Pinpoint the cell where the given text exists, returning its (x, y) midpoint coordinate. 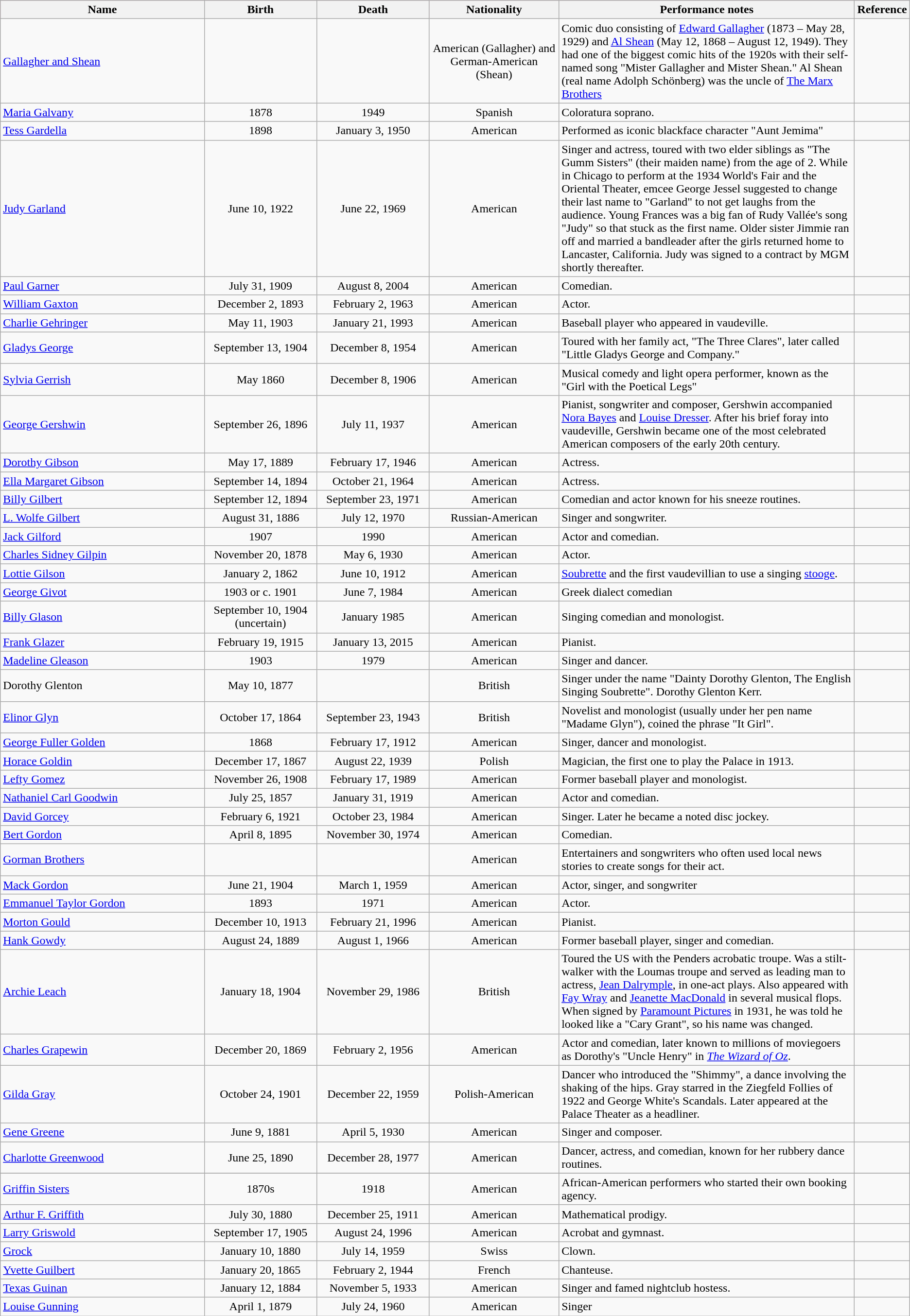
Singer and composer. (707, 1132)
Maria Galvany (102, 112)
November 26, 1908 (261, 779)
August 31, 1886 (261, 518)
October 24, 1901 (261, 1094)
December 8, 1906 (373, 379)
Arthur F. Griffith (102, 1214)
1907 (261, 537)
December 25, 1911 (373, 1214)
December 20, 1869 (261, 1050)
Swiss (494, 1251)
January 10, 1880 (261, 1251)
Paul Garner (102, 286)
February 2, 1944 (373, 1270)
September 13, 1904 (261, 348)
Greek dialect comedian (707, 592)
Singer, dancer and monologist. (707, 742)
Singer (707, 1307)
American (Gallagher) and German-American (Shean) (494, 61)
George Fuller Golden (102, 742)
September 12, 1894 (261, 500)
January 2, 1862 (261, 573)
Mathematical prodigy. (707, 1214)
February 2, 1956 (373, 1050)
Russian-American (494, 518)
May 1860 (261, 379)
George Gershwin (102, 424)
Charlotte Greenwood (102, 1158)
Lottie Gilson (102, 573)
August 1, 1966 (373, 940)
1903 or c. 1901 (261, 592)
December 2, 1893 (261, 304)
February 6, 1921 (261, 816)
1878 (261, 112)
April 8, 1895 (261, 835)
Actor and comedian, later known to millions of moviegoers as Dorothy's "Uncle Henry" in The Wizard of Oz. (707, 1050)
Tess Gardella (102, 131)
July 12, 1970 (373, 518)
Gallagher and Shean (102, 61)
January 20, 1865 (261, 1270)
1990 (373, 537)
September 26, 1896 (261, 424)
September 23, 1971 (373, 500)
L. Wolfe Gilbert (102, 518)
Charlie Gehringer (102, 323)
Ella Margaret Gibson (102, 481)
June 21, 1904 (261, 885)
Musical comedy and light opera performer, known as the "Girl with the Poetical Legs" (707, 379)
Performance notes (707, 10)
Singer and dancer. (707, 660)
Actor, singer, and songwriter (707, 885)
Louise Gunning (102, 1307)
Lefty Gomez (102, 779)
Hank Gowdy (102, 940)
Billy Glason (102, 617)
July 11, 1937 (373, 424)
Charles Grapewin (102, 1050)
June 7, 1984 (373, 592)
Soubrette and the first vaudevillian to use a singing stooge. (707, 573)
Gladys George (102, 348)
Sylvia Gerrish (102, 379)
Grock (102, 1251)
September 17, 1905 (261, 1232)
December 22, 1959 (373, 1094)
February 19, 1915 (261, 642)
Novelist and monologist (usually under her pen name "Madame Glyn"), coined the phrase "It Girl". (707, 717)
February 17, 1946 (373, 462)
December 8, 1954 (373, 348)
Singing comedian and monologist. (707, 617)
Polish (494, 761)
August 24, 1996 (373, 1232)
September 14, 1894 (261, 481)
August 24, 1889 (261, 940)
Chanteuse. (707, 1270)
January 31, 1919 (373, 797)
French (494, 1270)
Morton Gould (102, 922)
September 23, 1943 (373, 717)
Coloratura soprano. (707, 112)
May 11, 1903 (261, 323)
Jack Gilford (102, 537)
Singer and songwriter. (707, 518)
Gilda Gray (102, 1094)
Clown. (707, 1251)
May 6, 1930 (373, 555)
June 9, 1881 (261, 1132)
George Givot (102, 592)
Former baseball player, singer and comedian. (707, 940)
Larry Griswold (102, 1232)
William Gaxton (102, 304)
October 17, 1864 (261, 717)
David Gorcey (102, 816)
Singer under the name "Dainty Dorothy Glenton, The English Singing Soubrette". Dorothy Glenton Kerr. (707, 685)
1870s (261, 1189)
Acrobat and gymnast. (707, 1232)
July 31, 1909 (261, 286)
January 12, 1884 (261, 1288)
January 13, 2015 (373, 642)
Comedian and actor known for his sneeze routines. (707, 500)
Yvette Guilbert (102, 1270)
June 10, 1922 (261, 208)
July 14, 1959 (373, 1251)
Nathaniel Carl Goodwin (102, 797)
Billy Gilbert (102, 500)
Spanish (494, 112)
January 1985 (373, 617)
August 22, 1939 (373, 761)
1918 (373, 1189)
Toured with her family act, "The Three Clares", later called "Little Gladys George and Company." (707, 348)
1971 (373, 903)
Bert Gordon (102, 835)
October 21, 1964 (373, 481)
January 21, 1993 (373, 323)
Polish-American (494, 1094)
April 1, 1879 (261, 1307)
1898 (261, 131)
Reference (882, 10)
Gorman Brothers (102, 860)
1979 (373, 660)
March 1, 1959 (373, 885)
February 17, 1912 (373, 742)
July 25, 1857 (261, 797)
November 5, 1933 (373, 1288)
Elinor Glyn (102, 717)
Madeline Gleason (102, 660)
Archie Leach (102, 991)
Judy Garland (102, 208)
September 10, 1904 (uncertain) (261, 617)
Former baseball player and monologist. (707, 779)
April 5, 1930 (373, 1132)
Emmanuel Taylor Gordon (102, 903)
Singer and famed nightclub hostess. (707, 1288)
August 8, 2004 (373, 286)
Mack Gordon (102, 885)
Performed as iconic blackface character "Aunt Jemima" (707, 131)
Magician, the first one to play the Palace in 1913. (707, 761)
Frank Glazer (102, 642)
Baseball player who appeared in vaudeville. (707, 323)
Birth (261, 10)
Dorothy Glenton (102, 685)
Gene Greene (102, 1132)
November 30, 1974 (373, 835)
February 21, 1996 (373, 922)
July 30, 1880 (261, 1214)
June 22, 1969 (373, 208)
November 29, 1986 (373, 991)
Nationality (494, 10)
December 10, 1913 (261, 922)
Horace Goldin (102, 761)
June 10, 1912 (373, 573)
January 18, 1904 (261, 991)
December 17, 1867 (261, 761)
November 20, 1878 (261, 555)
July 24, 1960 (373, 1307)
1893 (261, 903)
February 17, 1989 (373, 779)
1868 (261, 742)
Dancer, actress, and comedian, known for her rubbery dance routines. (707, 1158)
1903 (261, 660)
Entertainers and songwriters who often used local news stories to create songs for their act. (707, 860)
January 3, 1950 (373, 131)
October 23, 1984 (373, 816)
February 2, 1963 (373, 304)
Griffin Sisters (102, 1189)
December 28, 1977 (373, 1158)
Singer. Later he became a noted disc jockey. (707, 816)
Charles Sidney Gilpin (102, 555)
Death (373, 10)
Texas Guinan (102, 1288)
June 25, 1890 (261, 1158)
May 17, 1889 (261, 462)
May 10, 1877 (261, 685)
African-American performers who started their own booking agency. (707, 1189)
Name (102, 10)
Dorothy Gibson (102, 462)
1949 (373, 112)
